Return [x, y] of the center of cell containing provided text 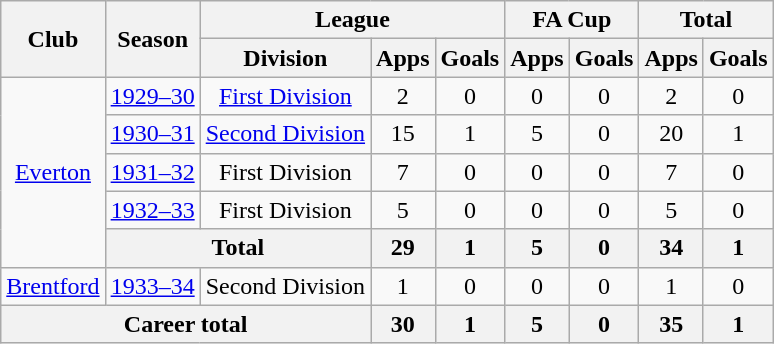
Everton [53, 172]
League [352, 20]
15 [403, 134]
1931–32 [152, 172]
29 [403, 248]
34 [671, 248]
FA Cup [572, 20]
35 [671, 324]
Brentford [53, 286]
20 [671, 134]
1929–30 [152, 96]
Division [285, 58]
1933–34 [152, 286]
Career total [186, 324]
30 [403, 324]
1932–33 [152, 210]
Club [53, 39]
1930–31 [152, 134]
Season [152, 39]
